For the text-containing cell, return its midpoint in (X, Y) coordinate format. 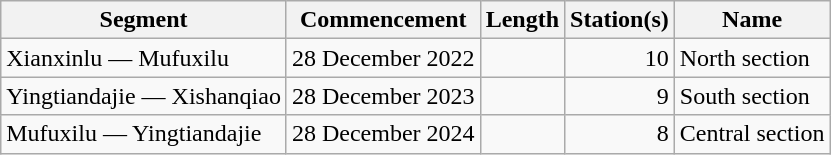
Segment (144, 20)
Length (522, 20)
9 (620, 96)
South section (752, 96)
Name (752, 20)
28 December 2022 (383, 58)
Central section (752, 134)
Commencement (383, 20)
10 (620, 58)
Yingtiandajie — Xishanqiao (144, 96)
Xianxinlu — Mufuxilu (144, 58)
Station(s) (620, 20)
Mufuxilu — Yingtiandajie (144, 134)
North section (752, 58)
28 December 2023 (383, 96)
28 December 2024 (383, 134)
8 (620, 134)
